Locate the cell with the specified text and output its (X, Y) center coordinate. 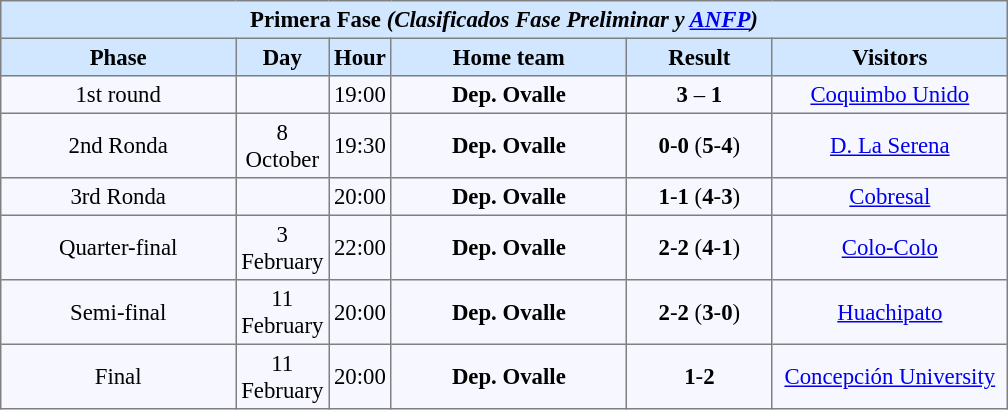
3 – 1 (700, 95)
Phase (118, 57)
Home team (509, 57)
19:00 (360, 95)
Coquimbo Unido (890, 95)
Colo-Colo (890, 247)
1st round (118, 95)
1-2 (700, 376)
Result (700, 57)
1-1 (4-3) (700, 197)
2-2 (4-1) (700, 247)
Concepción University (890, 376)
Visitors (890, 57)
2nd Ronda (118, 145)
Hour (360, 57)
3 February (282, 247)
Huachipato (890, 312)
0-0 (5-4) (700, 145)
Semi-final (118, 312)
2-2 (3-0) (700, 312)
19:30 (360, 145)
22:00 (360, 247)
8 October (282, 145)
Primera Fase (Clasificados Fase Preliminar y ANFP) (504, 20)
Cobresal (890, 197)
Quarter-final (118, 247)
Final (118, 376)
3rd Ronda (118, 197)
Day (282, 57)
D. La Serena (890, 145)
